Identify which cell holds the provided text, then report its (x, y) central coordinate. 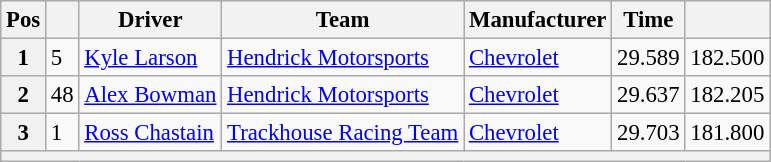
29.703 (648, 133)
Trackhouse Racing Team (343, 133)
2 (24, 95)
Team (343, 20)
29.589 (648, 58)
29.637 (648, 95)
Time (648, 20)
181.800 (728, 133)
Ross Chastain (150, 133)
Manufacturer (538, 20)
3 (24, 133)
Pos (24, 20)
5 (62, 58)
48 (62, 95)
182.205 (728, 95)
Alex Bowman (150, 95)
182.500 (728, 58)
Driver (150, 20)
Kyle Larson (150, 58)
